Provide the (X, Y) coordinate of the cell's center where the given text is located.  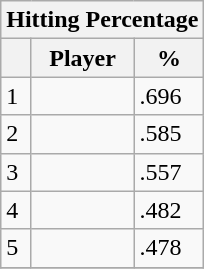
.482 (169, 210)
.478 (169, 248)
1 (16, 96)
3 (16, 172)
.585 (169, 134)
.696 (169, 96)
4 (16, 210)
5 (16, 248)
% (169, 58)
.557 (169, 172)
Hitting Percentage (102, 20)
Player (82, 58)
2 (16, 134)
